Return (x, y) of the center of cell containing provided text 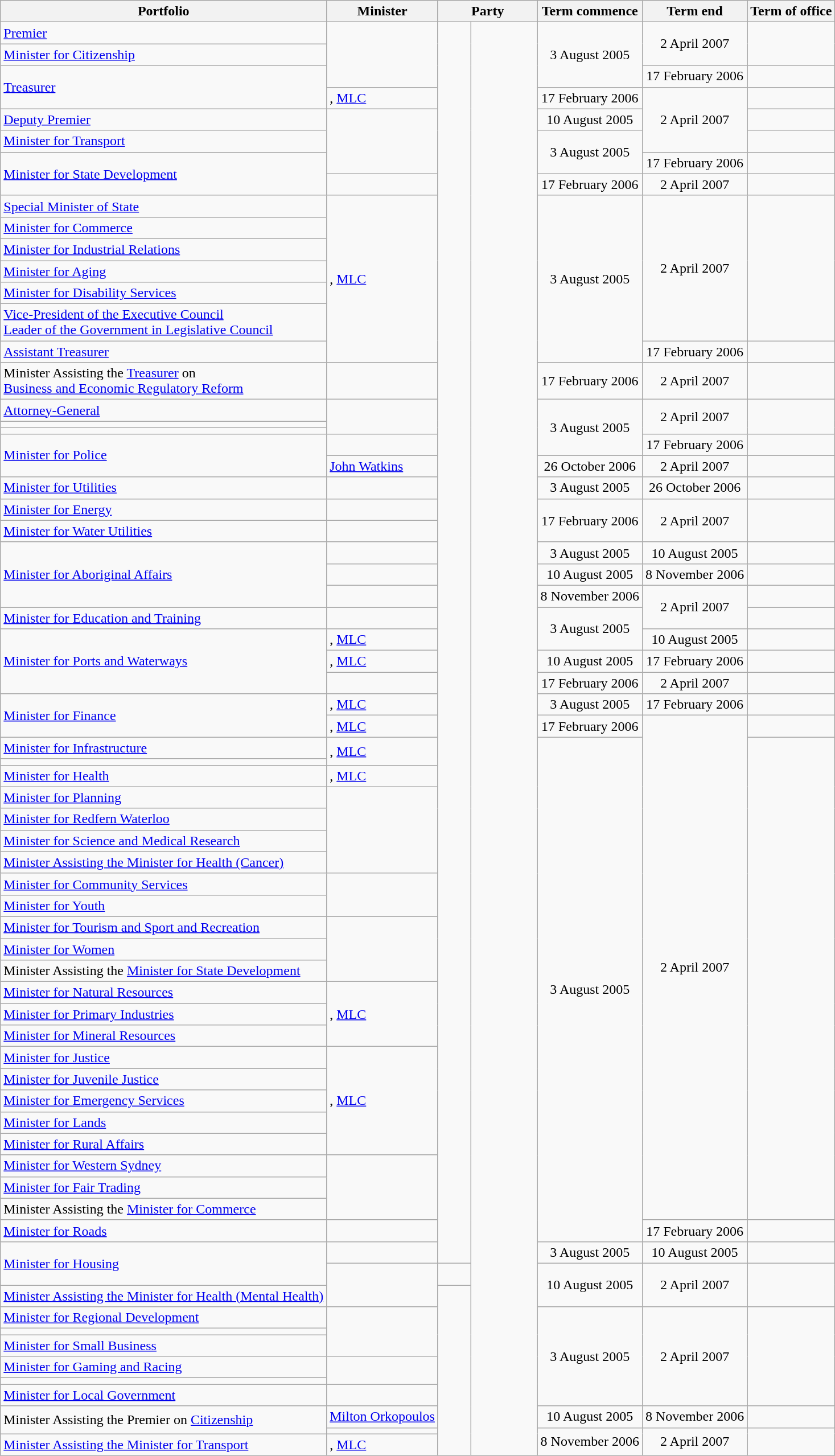
Minister for Western Sydney (164, 1166)
Minister for Transport (164, 141)
Minister for Citizenship (164, 55)
Minister for Local Government (164, 1395)
Minister for Women (164, 949)
Minister for Mineral Resources (164, 1036)
Milton Orkopoulos (382, 1417)
Assistant Treasurer (164, 352)
Minister for Commerce (164, 228)
John Watkins (382, 466)
Minister for Water Utilities (164, 531)
Minister for Science and Medical Research (164, 841)
Minister for Juvenile Justice (164, 1079)
Minister for Ports and Waterways (164, 661)
Portfolio (164, 11)
Minister for Natural Resources (164, 993)
Minister Assisting the Minister for Transport (164, 1445)
Minister Assisting the Minister for Health (Mental Health) (164, 1296)
Minister for Housing (164, 1263)
Minister for Community Services (164, 884)
Minister Assisting the Minister for State Development (164, 971)
Minister Assisting the Minister for Commerce (164, 1209)
Minister for Aging (164, 272)
Premier (164, 33)
Minister (382, 11)
Minister for Youth (164, 906)
Party (487, 11)
Term of office (791, 11)
Term commence (590, 11)
Minister for Aboriginal Affairs (164, 574)
Minister for Energy (164, 509)
Minister for Primary Industries (164, 1014)
Minister for Finance (164, 715)
Attorney-General (164, 410)
Minister for Emergency Services (164, 1101)
Deputy Premier (164, 120)
Minister for Planning (164, 797)
Minister for Disability Services (164, 293)
Minister for Tourism and Sport and Recreation (164, 927)
Minister for Health (164, 776)
Minister for Roads (164, 1231)
Minister for Justice (164, 1058)
Minister for Redfern Waterloo (164, 819)
Minister for Infrastructure (164, 748)
Minister for State Development (164, 174)
Minister for Fair Trading (164, 1187)
Minister for Rural Affairs (164, 1144)
Minister for Industrial Relations (164, 249)
Term end (694, 11)
Minister for Regional Development (164, 1318)
Minister Assisting the Minister for Health (Cancer) (164, 862)
Vice-President of the Executive CouncilLeader of the Government in Legislative Council (164, 322)
Minister for Small Business (164, 1346)
Minister for Police (164, 455)
Minister for Utilities (164, 488)
Minister Assisting the Premier on Citizenship (164, 1420)
Minister for Education and Training (164, 618)
Special Minister of State (164, 206)
Minister for Lands (164, 1122)
Minister Assisting the Treasurer onBusiness and Economic Regulatory Reform (164, 381)
Minister for Gaming and Racing (164, 1367)
Treasurer (164, 87)
